Detect which cell encompasses the target text, then output its (X, Y) center coordinate. 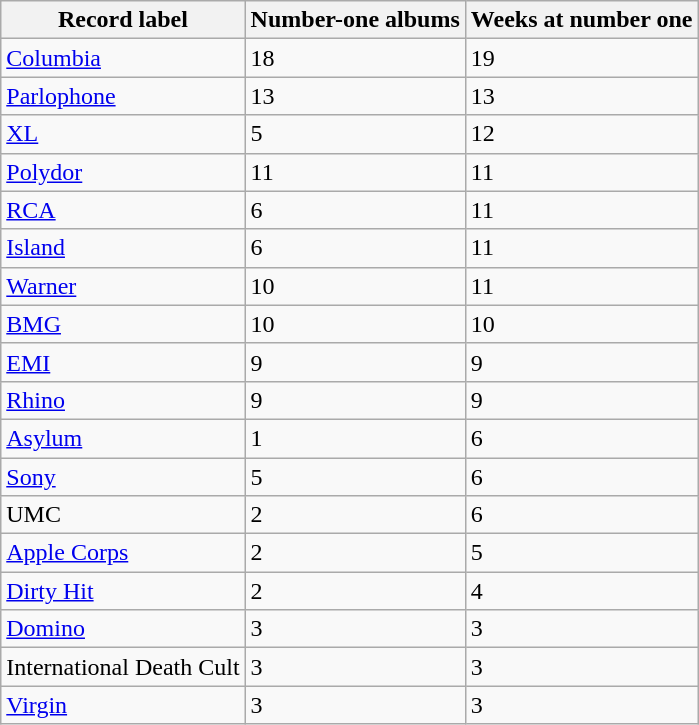
Number-one albums (355, 20)
Columbia (123, 58)
Parlophone (123, 96)
19 (582, 58)
XL (123, 134)
Sony (123, 477)
Island (123, 248)
4 (582, 591)
Asylum (123, 438)
1 (355, 438)
EMI (123, 362)
RCA (123, 210)
18 (355, 58)
Domino (123, 629)
International Death Cult (123, 667)
Record label (123, 20)
Polydor (123, 172)
BMG (123, 324)
UMC (123, 515)
Virgin (123, 705)
Dirty Hit (123, 591)
Rhino (123, 400)
12 (582, 134)
Apple Corps (123, 553)
Weeks at number one (582, 20)
Warner (123, 286)
